Detect which cell encompasses the target text, then output its (X, Y) center coordinate. 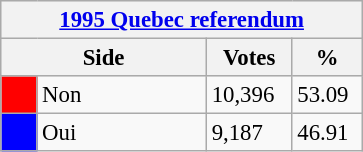
Non (122, 95)
9,187 (249, 133)
10,396 (249, 95)
% (328, 58)
53.09 (328, 95)
Votes (249, 58)
Oui (122, 133)
Side (104, 58)
1995 Quebec referendum (182, 20)
46.91 (328, 133)
